For the text-containing cell, return its midpoint in (x, y) coordinate format. 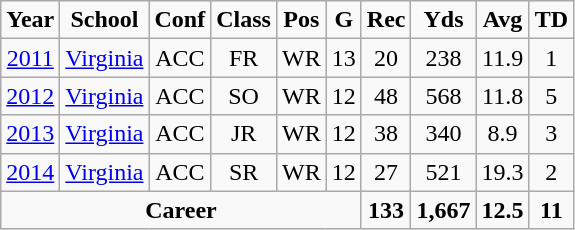
5 (551, 96)
SR (244, 172)
G (344, 20)
Pos (301, 20)
133 (386, 210)
11.9 (502, 58)
TD (551, 20)
JR (244, 134)
Yds (444, 20)
2 (551, 172)
1,667 (444, 210)
38 (386, 134)
568 (444, 96)
2011 (30, 58)
12.5 (502, 210)
School (104, 20)
19.3 (502, 172)
1 (551, 58)
20 (386, 58)
2012 (30, 96)
13 (344, 58)
11.8 (502, 96)
SO (244, 96)
8.9 (502, 134)
2014 (30, 172)
3 (551, 134)
Career (182, 210)
238 (444, 58)
Conf (180, 20)
340 (444, 134)
Rec (386, 20)
2013 (30, 134)
521 (444, 172)
FR (244, 58)
Year (30, 20)
11 (551, 210)
Class (244, 20)
27 (386, 172)
Avg (502, 20)
48 (386, 96)
